Capture the cell that displays the provided text and extract its [x, y] central coordinate. 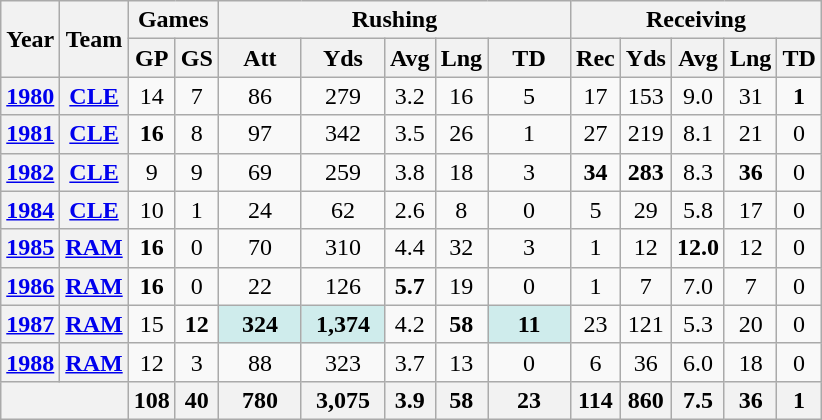
1988 [30, 362]
1987 [30, 324]
20 [750, 324]
219 [646, 134]
11 [530, 324]
26 [461, 134]
4.4 [410, 248]
6 [596, 362]
5.8 [698, 210]
3.8 [410, 172]
259 [342, 172]
279 [342, 96]
22 [260, 286]
88 [260, 362]
GP [152, 58]
5.7 [410, 286]
27 [596, 134]
34 [596, 172]
Att [260, 58]
3.5 [410, 134]
1,374 [342, 324]
114 [596, 400]
Games [173, 20]
3.7 [410, 362]
3.9 [410, 400]
Receiving [696, 20]
323 [342, 362]
10 [152, 210]
8.3 [698, 172]
70 [260, 248]
324 [260, 324]
860 [646, 400]
GS [196, 58]
126 [342, 286]
32 [461, 248]
Team [94, 39]
Rec [596, 58]
Year [30, 39]
21 [750, 134]
97 [260, 134]
62 [342, 210]
3.2 [410, 96]
108 [152, 400]
8.1 [698, 134]
29 [646, 210]
9.0 [698, 96]
Rushing [394, 20]
121 [646, 324]
310 [342, 248]
31 [750, 96]
40 [196, 400]
2.6 [410, 210]
86 [260, 96]
24 [260, 210]
14 [152, 96]
1981 [30, 134]
1980 [30, 96]
7.5 [698, 400]
283 [646, 172]
1985 [30, 248]
3,075 [342, 400]
7.0 [698, 286]
69 [260, 172]
12.0 [698, 248]
19 [461, 286]
1982 [30, 172]
5.3 [698, 324]
6.0 [698, 362]
1984 [30, 210]
153 [646, 96]
15 [152, 324]
13 [461, 362]
1986 [30, 286]
780 [260, 400]
4.2 [410, 324]
342 [342, 134]
